Locate the cell with the specified text and output its (X, Y) center coordinate. 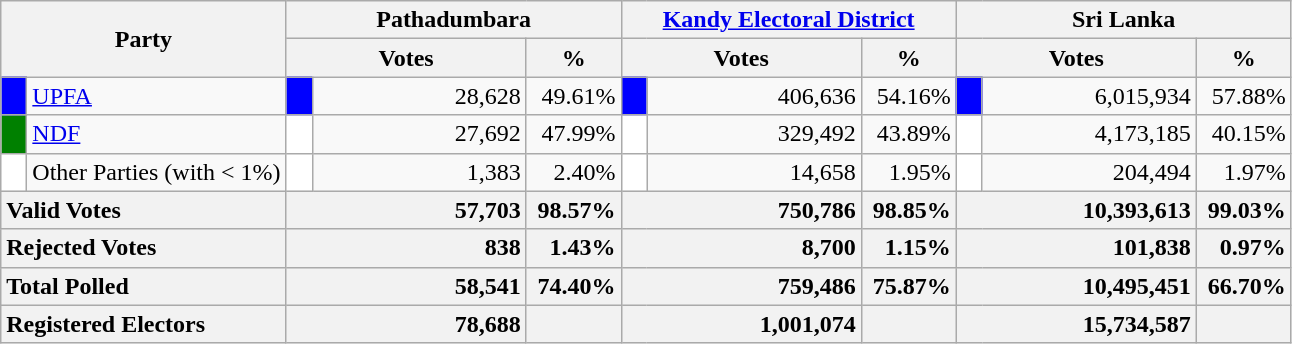
406,636 (754, 96)
4,173,185 (1089, 134)
66.70% (1244, 286)
75.87% (908, 286)
78,688 (406, 324)
1.43% (574, 248)
99.03% (1244, 210)
Pathadumbara (454, 20)
2.40% (574, 172)
1,383 (419, 172)
57,703 (406, 210)
838 (406, 248)
Other Parties (with < 1%) (156, 172)
Kandy Electoral District (788, 20)
1.97% (1244, 172)
10,393,613 (1076, 210)
98.85% (908, 210)
40.15% (1244, 134)
NDF (156, 134)
101,838 (1076, 248)
1.95% (908, 172)
Sri Lanka (1124, 20)
14,658 (754, 172)
58,541 (406, 286)
Rejected Votes (144, 248)
0.97% (1244, 248)
329,492 (754, 134)
204,494 (1089, 172)
28,628 (419, 96)
54.16% (908, 96)
98.57% (574, 210)
Party (144, 39)
750,786 (741, 210)
47.99% (574, 134)
43.89% (908, 134)
Valid Votes (144, 210)
759,486 (741, 286)
57.88% (1244, 96)
Total Polled (144, 286)
10,495,451 (1076, 286)
1,001,074 (741, 324)
15,734,587 (1076, 324)
49.61% (574, 96)
27,692 (419, 134)
Registered Electors (144, 324)
74.40% (574, 286)
6,015,934 (1089, 96)
UPFA (156, 96)
1.15% (908, 248)
8,700 (741, 248)
